Locate the cell with the specified text and output its (x, y) center coordinate. 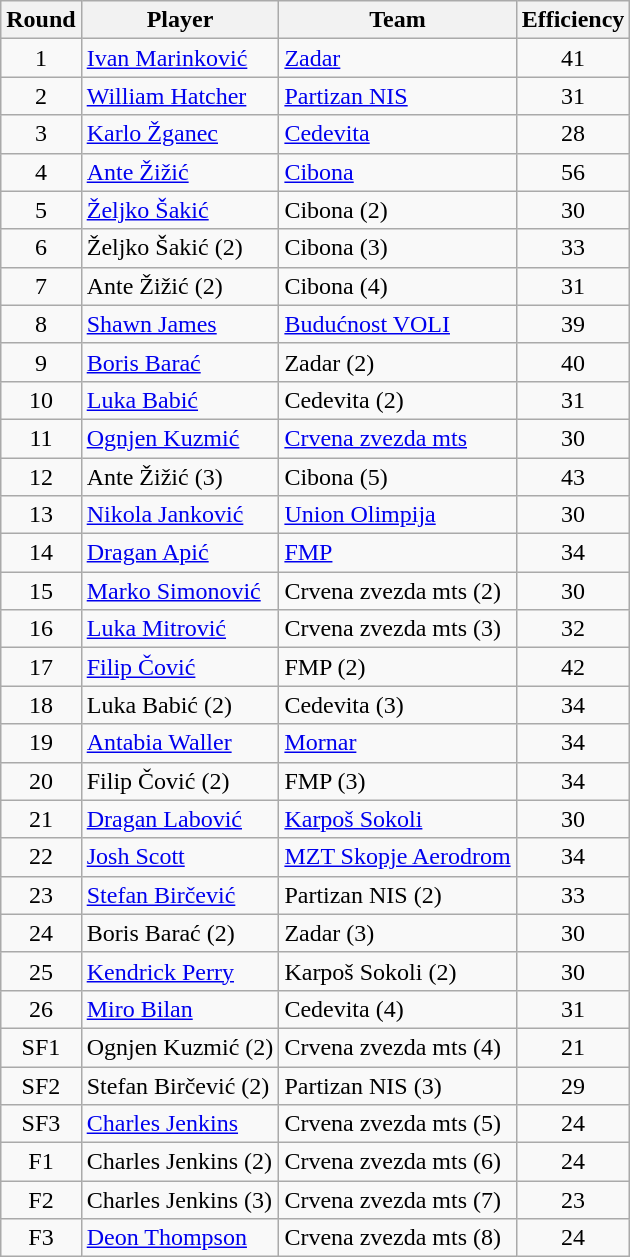
Ante Žižić (2) (180, 286)
Crvena zvezda mts (5) (398, 1124)
17 (41, 667)
39 (573, 324)
Cibona (5) (398, 477)
Player (180, 20)
Željko Šakić (2) (180, 248)
Cedevita (4) (398, 1009)
Cibona (2) (398, 210)
FMP (398, 553)
Karpoš Sokoli (2) (398, 971)
41 (573, 58)
26 (41, 1009)
Željko Šakić (180, 210)
Partizan NIS (2) (398, 895)
Crvena zvezda mts (2) (398, 591)
William Hatcher (180, 96)
6 (41, 248)
11 (41, 438)
7 (41, 286)
5 (41, 210)
Ante Žižić (3) (180, 477)
Crvena zvezda mts (6) (398, 1162)
Zadar (3) (398, 933)
28 (573, 134)
Cibona (398, 172)
Crvena zvezda mts (7) (398, 1200)
Budućnost VOLI (398, 324)
Cibona (3) (398, 248)
Efficiency (573, 20)
SF1 (41, 1047)
Stefan Birčević (2) (180, 1085)
Miro Bilan (180, 1009)
12 (41, 477)
42 (573, 667)
F3 (41, 1238)
Zadar (2) (398, 362)
20 (41, 781)
MZT Skopje Aerodrom (398, 857)
Ivan Marinković (180, 58)
Kendrick Perry (180, 971)
Mornar (398, 743)
8 (41, 324)
Ognjen Kuzmić (180, 438)
Cedevita (2) (398, 400)
Boris Barać (2) (180, 933)
Crvena zvezda mts (8) (398, 1238)
14 (41, 553)
SF2 (41, 1085)
18 (41, 705)
Partizan NIS (398, 96)
Nikola Janković (180, 515)
F1 (41, 1162)
Luka Babić (180, 400)
Karlo Žganec (180, 134)
Dragan Apić (180, 553)
Karpoš Sokoli (398, 819)
Charles Jenkins (2) (180, 1162)
3 (41, 134)
Cedevita (3) (398, 705)
Stefan Birčević (180, 895)
4 (41, 172)
Ognjen Kuzmić (2) (180, 1047)
SF3 (41, 1124)
Filip Čović (180, 667)
Partizan NIS (3) (398, 1085)
16 (41, 629)
13 (41, 515)
2 (41, 96)
43 (573, 477)
29 (573, 1085)
Luka Mitrović (180, 629)
Zadar (398, 58)
15 (41, 591)
Cedevita (398, 134)
Union Olimpija (398, 515)
25 (41, 971)
Antabia Waller (180, 743)
1 (41, 58)
Charles Jenkins (180, 1124)
22 (41, 857)
Filip Čović (2) (180, 781)
Ante Žižić (180, 172)
FMP (2) (398, 667)
Cibona (4) (398, 286)
56 (573, 172)
40 (573, 362)
Deon Thompson (180, 1238)
Charles Jenkins (3) (180, 1200)
FMP (3) (398, 781)
Marko Simonović (180, 591)
9 (41, 362)
10 (41, 400)
19 (41, 743)
Team (398, 20)
F2 (41, 1200)
32 (573, 629)
Josh Scott (180, 857)
Round (41, 20)
Luka Babić (2) (180, 705)
Dragan Labović (180, 819)
Boris Barać (180, 362)
Crvena zvezda mts (398, 438)
Crvena zvezda mts (3) (398, 629)
Shawn James (180, 324)
Crvena zvezda mts (4) (398, 1047)
